Pinpoint the cell where the given text exists, returning its [x, y] midpoint coordinate. 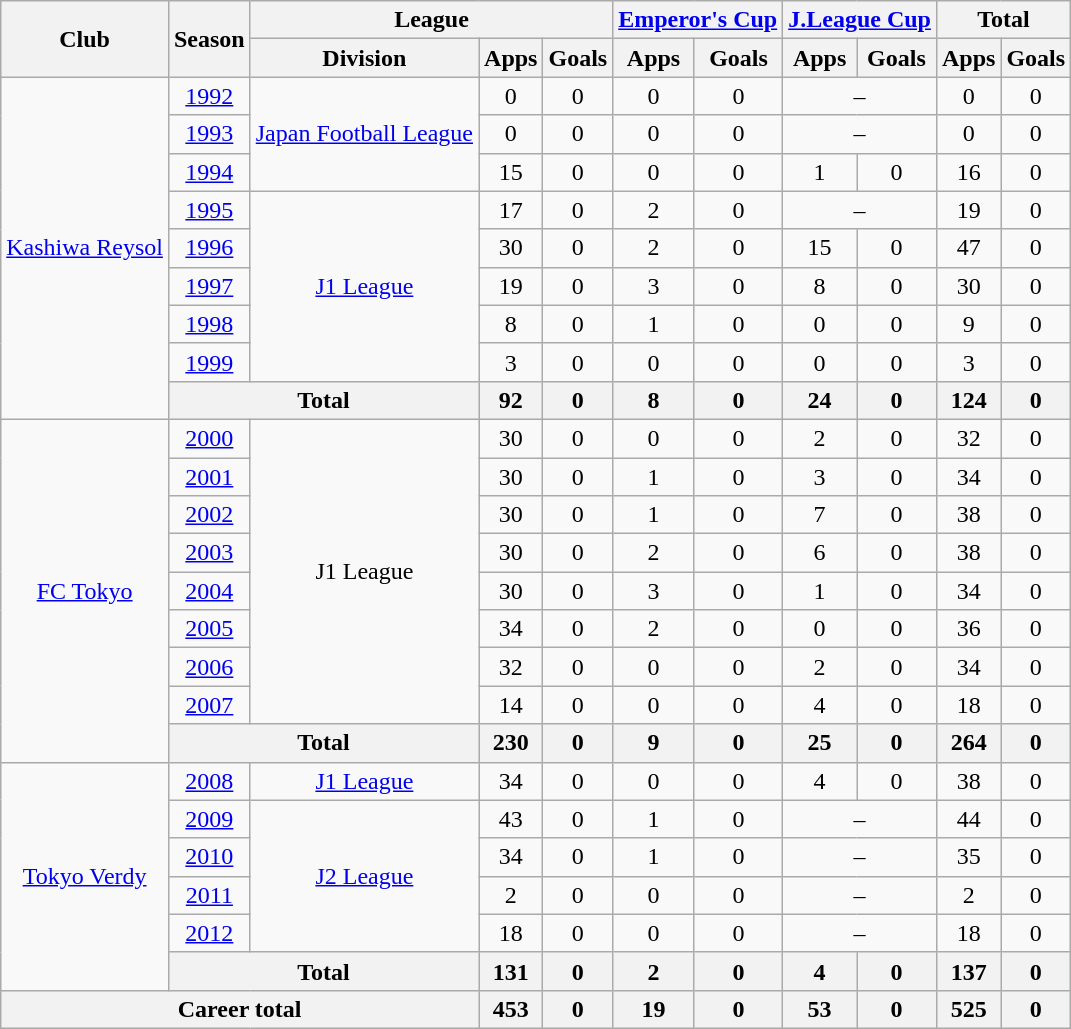
1997 [209, 286]
1995 [209, 210]
2011 [209, 895]
J.League Cup [860, 20]
2007 [209, 705]
25 [820, 743]
1993 [209, 134]
Club [85, 39]
2010 [209, 857]
7 [820, 515]
43 [511, 819]
Japan Football League [364, 134]
2004 [209, 591]
2000 [209, 438]
2001 [209, 477]
92 [511, 400]
137 [968, 971]
47 [968, 248]
17 [511, 210]
Kashiwa Reysol [85, 248]
Division [364, 58]
2008 [209, 781]
36 [968, 629]
Emperor's Cup [698, 20]
131 [511, 971]
53 [820, 1009]
J2 League [364, 876]
1998 [209, 324]
453 [511, 1009]
230 [511, 743]
Season [209, 39]
124 [968, 400]
2012 [209, 933]
League [432, 20]
2003 [209, 553]
2005 [209, 629]
1992 [209, 96]
1996 [209, 248]
264 [968, 743]
44 [968, 819]
Tokyo Verdy [85, 876]
2006 [209, 667]
16 [968, 172]
6 [820, 553]
1999 [209, 362]
14 [511, 705]
35 [968, 857]
2002 [209, 515]
24 [820, 400]
525 [968, 1009]
2009 [209, 819]
1994 [209, 172]
Career total [240, 1009]
FC Tokyo [85, 590]
